Determine the [x, y] coordinate at the center of the cell enclosing the given text.  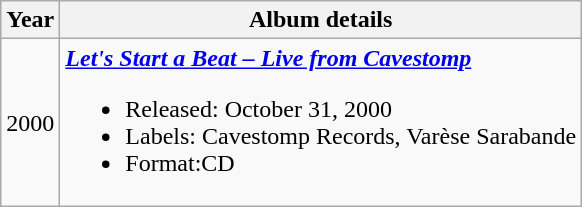
Album details [321, 20]
Let's Start a Beat – Live from CavestompReleased: October 31, 2000Labels: Cavestomp Records, Varèse Sarabande Format:CD [321, 122]
Year [30, 20]
2000 [30, 122]
